Output the (x, y) coordinate of the center of the cell containing the given text.  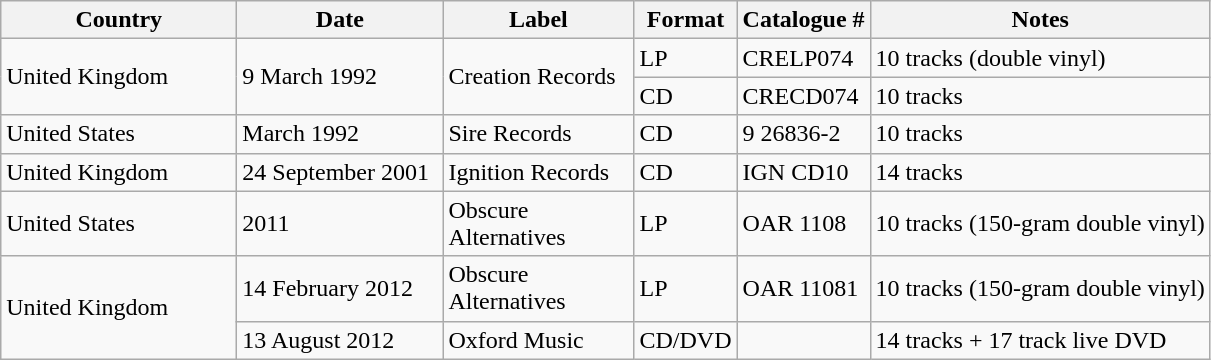
IGN CD10 (804, 172)
Notes (1040, 20)
Date (340, 20)
14 tracks (1040, 172)
13 August 2012 (340, 340)
Sire Records (538, 134)
OAR 1108 (804, 224)
CD/DVD (686, 340)
9 26836-2 (804, 134)
Oxford Music (538, 340)
2011 (340, 224)
Ignition Records (538, 172)
CRECD074 (804, 96)
14 February 2012 (340, 288)
Catalogue # (804, 20)
14 tracks + 17 track live DVD (1040, 340)
10 tracks (double vinyl) (1040, 58)
Format (686, 20)
Creation Records (538, 77)
March 1992 (340, 134)
CRELP074 (804, 58)
Country (119, 20)
OAR 11081 (804, 288)
24 September 2001 (340, 172)
Label (538, 20)
9 March 1992 (340, 77)
